For the text-containing cell, return its midpoint in [X, Y] coordinate format. 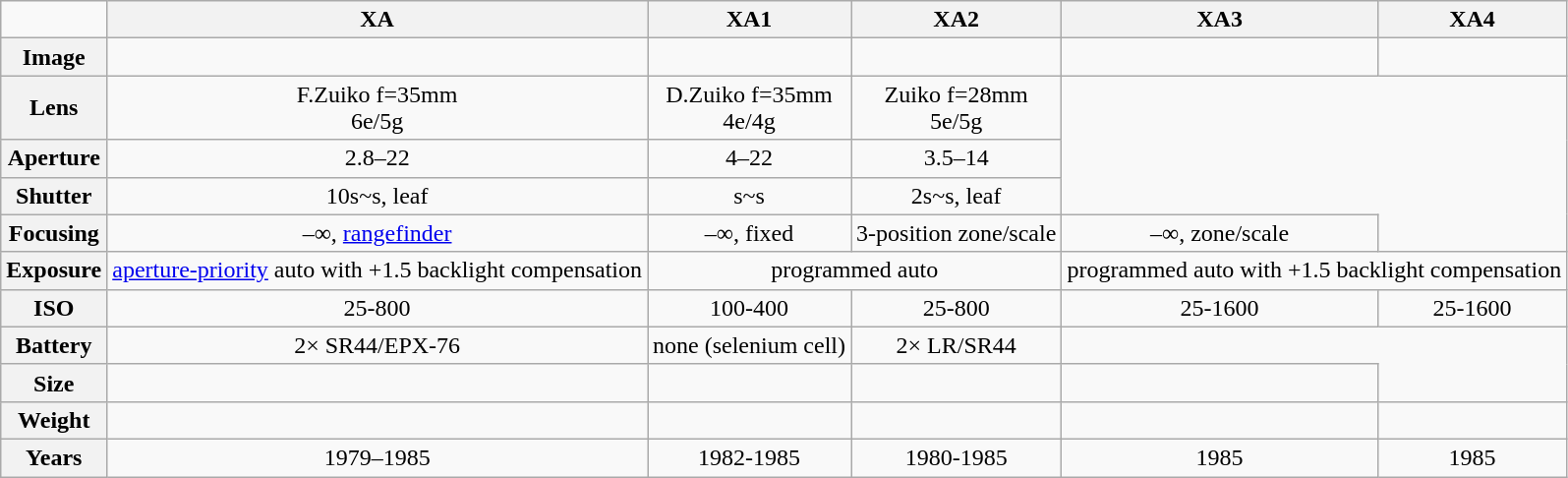
3.5–14 [957, 158]
D.Zuiko f=35mm4e/4g [749, 108]
2× SR44/EPX-76 [377, 345]
2.8–22 [377, 158]
2s~s, leaf [957, 196]
10s~s, leaf [377, 196]
Exposure [54, 270]
3-position zone/scale [957, 233]
Size [54, 383]
100-400 [749, 308]
XA [377, 20]
programmed auto with +1.5 backlight compensation [1314, 270]
Weight [54, 420]
none (selenium cell) [749, 345]
1982-1985 [749, 457]
1980-1985 [957, 457]
–∞, zone/scale [1219, 233]
Years [54, 457]
s~s [749, 196]
Aperture [54, 158]
XA1 [749, 20]
ISO [54, 308]
1979–1985 [377, 457]
Shutter [54, 196]
F.Zuiko f=35mm6e/5g [377, 108]
Lens [54, 108]
–∞, fixed [749, 233]
2× LR/SR44 [957, 345]
XA4 [1472, 20]
Focusing [54, 233]
Zuiko f=28mm5e/5g [957, 108]
Battery [54, 345]
programmed auto [855, 270]
–∞, rangefinder [377, 233]
XA2 [957, 20]
Image [54, 57]
XA3 [1219, 20]
4–22 [749, 158]
aperture-priority auto with +1.5 backlight compensation [377, 270]
